Return (X, Y) of the center of cell containing provided text 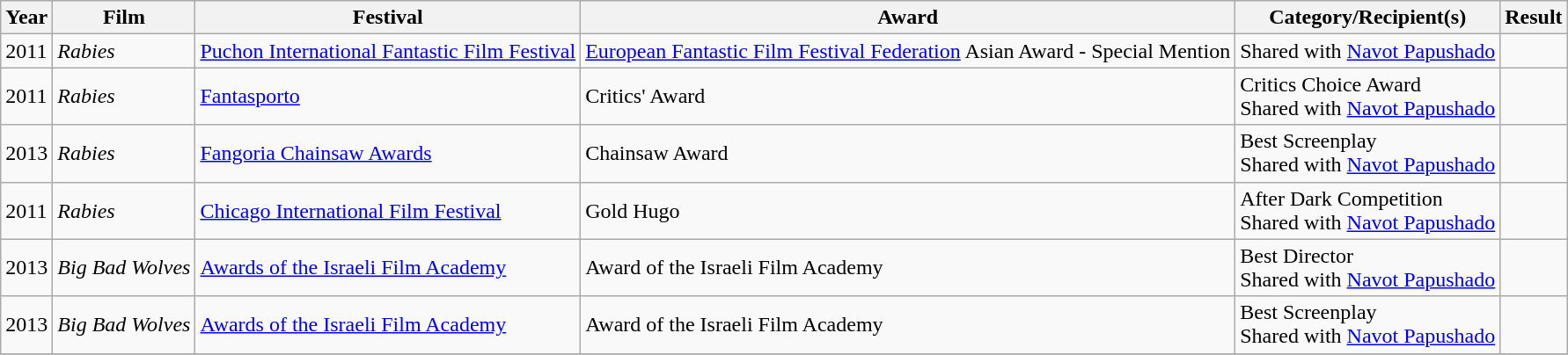
After Dark CompetitionShared with Navot Papushado (1367, 211)
Shared with Navot Papushado (1367, 51)
Festival (388, 18)
Critics Choice AwardShared with Navot Papushado (1367, 97)
Year (26, 18)
Award (908, 18)
Fangoria Chainsaw Awards (388, 153)
Film (124, 18)
Result (1534, 18)
Chainsaw Award (908, 153)
European Fantastic Film Festival Federation Asian Award - Special Mention (908, 51)
Critics' Award (908, 97)
Best DirectorShared with Navot Papushado (1367, 267)
Fantasporto (388, 97)
Puchon International Fantastic Film Festival (388, 51)
Chicago International Film Festival (388, 211)
Gold Hugo (908, 211)
Category/Recipient(s) (1367, 18)
